Find where the given text appears and provide that cell's center as [x, y] coordinate. 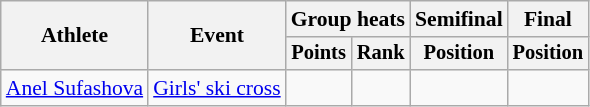
Girls' ski cross [217, 88]
Rank [380, 54]
Semifinal [459, 19]
Points [319, 54]
Athlete [74, 36]
Final [548, 19]
Anel Sufashova [74, 88]
Group heats [348, 19]
Event [217, 36]
